Extract the (x, y) coordinate from the center of the cell holding the provided text.  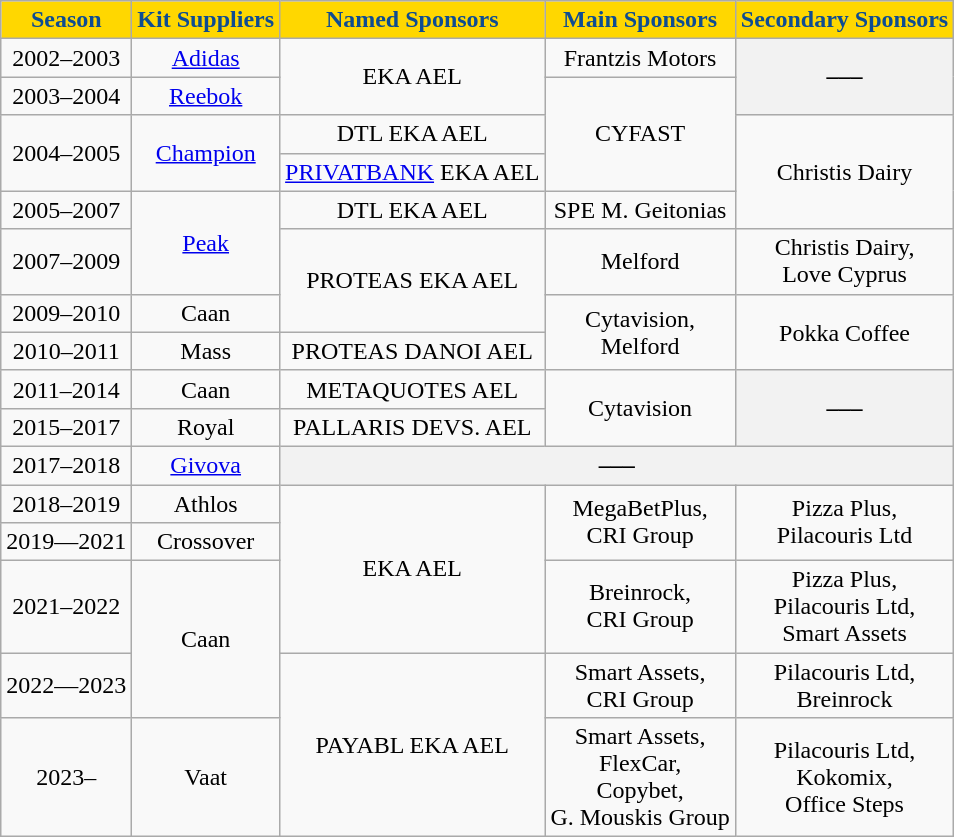
2005–2007 (66, 210)
PROTEAS EKA AEL (412, 280)
Smart Assets,FlexCar,Copybet,G. Mouskis Group (640, 778)
Cytavision (640, 408)
2004–2005 (66, 153)
Melford (640, 262)
Christis Dairy,Love Cyprus (844, 262)
2022—2023 (66, 686)
2019—2021 (66, 542)
Season (66, 20)
Pilacouris Ltd,Kokomix,Office Steps (844, 778)
Pizza Plus,Pilacouris Ltd,Smart Assets (844, 607)
Athlos (206, 503)
PROTEAS DAΝOI AEL (412, 351)
2002–2003 (66, 58)
Royal (206, 427)
PRIVATBANK EKA AEL (412, 172)
Secondary Sponsors (844, 20)
2023– (66, 778)
2009–2010 (66, 313)
Breinrock,CRI Group (640, 607)
2018–2019 (66, 503)
Pilacouris Ltd,Breinrock (844, 686)
Main Sponsors (640, 20)
2010–2011 (66, 351)
PALLARIS DEVS. AEL (412, 427)
2021–2022 (66, 607)
2007–2009 (66, 262)
2003–2004 (66, 96)
Reebok (206, 96)
Mass (206, 351)
Frantzis Motors (640, 58)
MegaBetPlus,CRI Group (640, 522)
Peak (206, 242)
PAYABL EKA AEL (412, 745)
2011–2014 (66, 389)
SPE M. Geitonias (640, 210)
Adidas (206, 58)
Crossover (206, 542)
Champion (206, 153)
Kit Suppliers (206, 20)
Pizza Plus,Pilacouris Ltd (844, 522)
Christis Dairy (844, 172)
Smart Assets,CRI Group (640, 686)
2015–2017 (66, 427)
Givova (206, 465)
Pokka Coffee (844, 332)
Cytavision,Melford (640, 332)
Named Sponsors (412, 20)
CYFAST (640, 134)
2017–2018 (66, 465)
Vaat (206, 778)
METAQUOTES AEL (412, 389)
